Detect which cell encompasses the target text, then output its [X, Y] center coordinate. 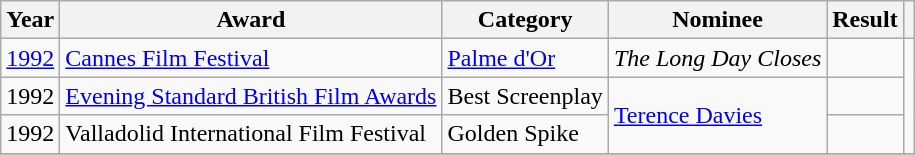
Best Screenplay [525, 96]
Year [30, 20]
Valladolid International Film Festival [251, 134]
The Long Day Closes [717, 58]
Cannes Film Festival [251, 58]
Golden Spike [525, 134]
Result [865, 20]
Category [525, 20]
Nominee [717, 20]
Palme d'Or [525, 58]
Evening Standard British Film Awards [251, 96]
Award [251, 20]
Terence Davies [717, 115]
